Extract the [x, y] coordinate from the center of the cell holding the provided text.  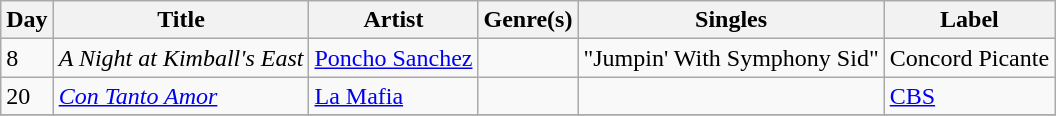
20 [27, 96]
Title [181, 20]
"Jumpin' With Symphony Sid" [731, 58]
Singles [731, 20]
CBS [969, 96]
La Mafia [394, 96]
Con Tanto Amor [181, 96]
Label [969, 20]
A Night at Kimball's East [181, 58]
Poncho Sanchez [394, 58]
Genre(s) [528, 20]
Concord Picante [969, 58]
Day [27, 20]
Artist [394, 20]
8 [27, 58]
